Capture the cell that displays the provided text and extract its (x, y) central coordinate. 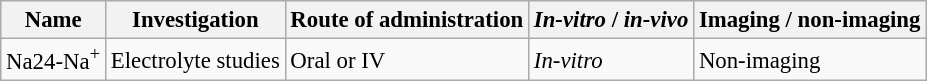
Investigation (196, 20)
Oral or IV (406, 60)
Electrolyte studies (196, 60)
In-vitro / in-vivo (612, 20)
Imaging / non-imaging (810, 20)
In-vitro (612, 60)
Name (54, 20)
Na24-Na+ (54, 60)
Non-imaging (810, 60)
Route of administration (406, 20)
